Detect which cell encompasses the target text, then output its [x, y] center coordinate. 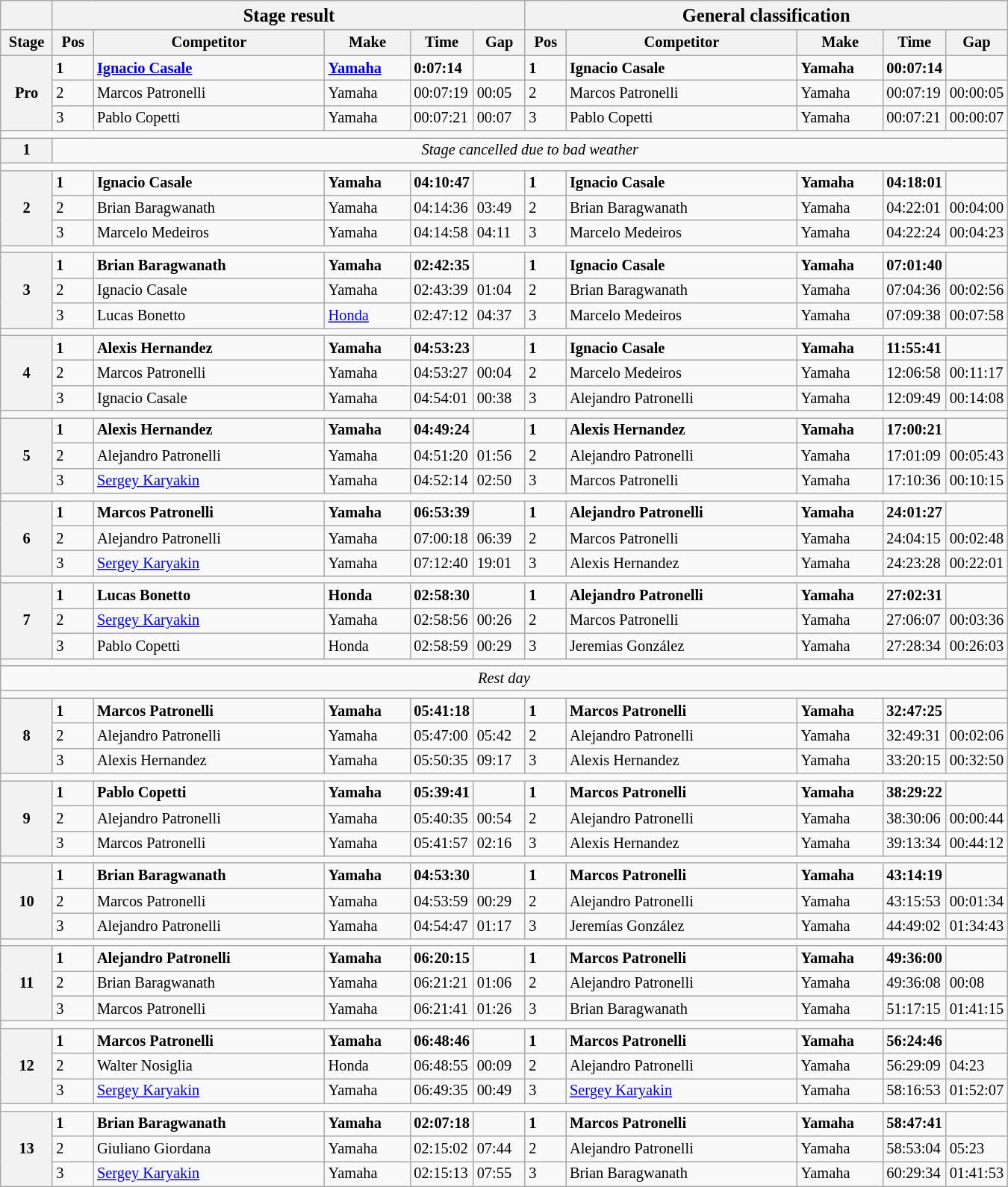
12:09:49 [914, 398]
00:05:43 [977, 455]
58:16:53 [914, 1091]
56:29:09 [914, 1066]
5 [27, 455]
51:17:15 [914, 1009]
04:51:20 [441, 455]
02:42:35 [441, 265]
02:43:39 [441, 290]
39:13:34 [914, 844]
58:47:41 [914, 1124]
00:07 [500, 118]
00:04 [500, 373]
11 [27, 984]
00:02:56 [977, 290]
05:39:41 [441, 793]
00:02:06 [977, 735]
58:53:04 [914, 1148]
07:44 [500, 1148]
02:07:18 [441, 1124]
9 [27, 818]
07:04:36 [914, 290]
00:49 [500, 1091]
33:20:15 [914, 761]
06:53:39 [441, 513]
06:21:41 [441, 1009]
00:02:48 [977, 538]
00:00:44 [977, 818]
00:05 [500, 93]
43:14:19 [914, 876]
0:07:14 [441, 68]
27:02:31 [914, 596]
00:54 [500, 818]
Stage cancelled due to bad weather [530, 150]
60:29:34 [914, 1174]
00:32:50 [977, 761]
04:18:01 [914, 183]
06:48:46 [441, 1041]
17:00:21 [914, 430]
49:36:00 [914, 959]
05:41:57 [441, 844]
03:49 [500, 208]
00:04:00 [977, 208]
04:23 [977, 1066]
24:04:15 [914, 538]
02:15:13 [441, 1174]
Jeremias González [682, 646]
04:53:59 [441, 901]
01:06 [500, 983]
Walter Nosiglia [209, 1066]
Stage [27, 43]
00:07:14 [914, 68]
32:49:31 [914, 735]
00:38 [500, 398]
10 [27, 900]
05:42 [500, 735]
04:52:14 [441, 481]
00:04:23 [977, 233]
02:58:30 [441, 596]
02:47:12 [441, 316]
7 [27, 621]
24:01:27 [914, 513]
17:01:09 [914, 455]
01:52:07 [977, 1091]
07:01:40 [914, 265]
12 [27, 1066]
05:41:18 [441, 711]
04:53:30 [441, 876]
00:01:34 [977, 901]
11:55:41 [914, 348]
01:26 [500, 1009]
Pro [27, 93]
09:17 [500, 761]
12:06:58 [914, 373]
19:01 [500, 563]
00:26:03 [977, 646]
02:58:56 [441, 620]
04:11 [500, 233]
04:37 [500, 316]
00:00:07 [977, 118]
00:14:08 [977, 398]
General classification [766, 15]
4 [27, 373]
06:39 [500, 538]
06:49:35 [441, 1091]
04:14:58 [441, 233]
00:09 [500, 1066]
04:53:27 [441, 373]
49:36:08 [914, 983]
27:28:34 [914, 646]
01:04 [500, 290]
6 [27, 538]
05:50:35 [441, 761]
00:00:05 [977, 93]
07:55 [500, 1174]
38:29:22 [914, 793]
02:15:02 [441, 1148]
32:47:25 [914, 711]
07:00:18 [441, 538]
01:41:53 [977, 1174]
01:41:15 [977, 1009]
38:30:06 [914, 818]
17:10:36 [914, 481]
Stage result [288, 15]
02:16 [500, 844]
04:54:01 [441, 398]
00:08 [977, 983]
13 [27, 1148]
01:17 [500, 926]
01:56 [500, 455]
43:15:53 [914, 901]
04:53:23 [441, 348]
24:23:28 [914, 563]
Jeremías González [682, 926]
00:44:12 [977, 844]
02:58:59 [441, 646]
27:06:07 [914, 620]
44:49:02 [914, 926]
02:50 [500, 481]
Giuliano Giordana [209, 1148]
04:10:47 [441, 183]
05:23 [977, 1148]
05:40:35 [441, 818]
05:47:00 [441, 735]
01:34:43 [977, 926]
00:22:01 [977, 563]
00:10:15 [977, 481]
07:09:38 [914, 316]
07:12:40 [441, 563]
8 [27, 736]
04:14:36 [441, 208]
56:24:46 [914, 1041]
00:03:36 [977, 620]
06:48:55 [441, 1066]
04:49:24 [441, 430]
04:22:24 [914, 233]
06:21:21 [441, 983]
06:20:15 [441, 959]
00:11:17 [977, 373]
00:26 [500, 620]
00:07:58 [977, 316]
04:54:47 [441, 926]
04:22:01 [914, 208]
Rest day [504, 678]
